Capture the cell that displays the provided text and extract its [x, y] central coordinate. 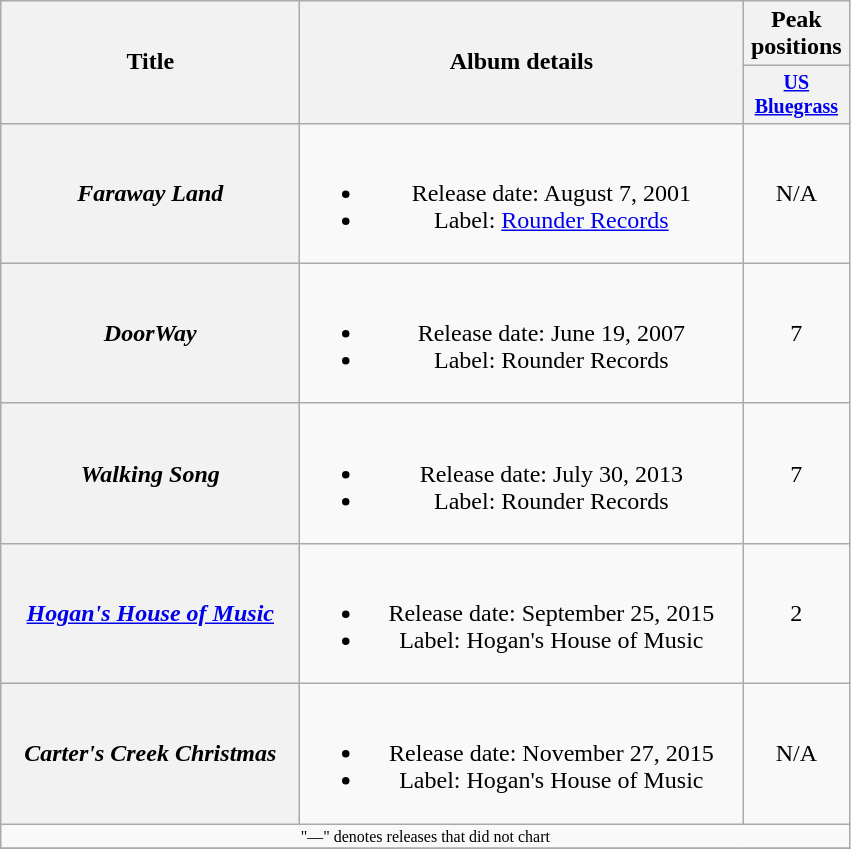
Release date: November 27, 2015Label: Hogan's House of Music [522, 754]
DoorWay [150, 333]
Release date: June 19, 2007Label: Rounder Records [522, 333]
2 [796, 613]
Release date: July 30, 2013Label: Rounder Records [522, 473]
Album details [522, 62]
Release date: August 7, 2001Label: Rounder Records [522, 193]
Walking Song [150, 473]
Carter's Creek Christmas [150, 754]
Title [150, 62]
Faraway Land [150, 193]
Peak positions [796, 34]
"—" denotes releases that did not chart [426, 836]
Hogan's House of Music [150, 613]
Release date: September 25, 2015Label: Hogan's House of Music [522, 613]
US Bluegrass [796, 94]
